Provide the (X, Y) coordinate of the cell's center where the given text is located.  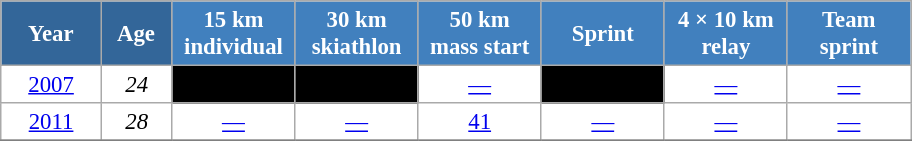
2011 (52, 122)
4 × 10 km relay (726, 34)
50 km mass start (480, 34)
Sprint (602, 34)
Year (52, 34)
30 km skiathlon (356, 34)
28 (136, 122)
Age (136, 34)
15 km individual (234, 34)
41 (480, 122)
24 (136, 85)
Team sprint (848, 34)
2007 (52, 85)
